Find where the given text appears and provide that cell's center as (X, Y) coordinate. 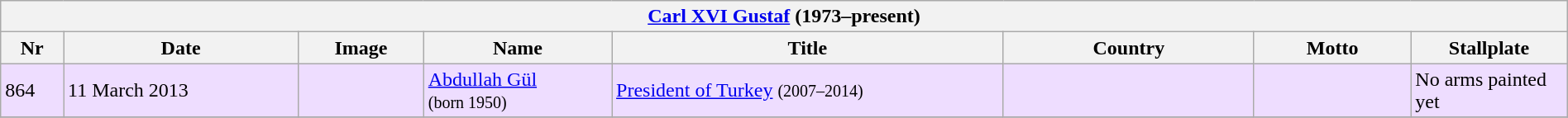
864 (32, 91)
Motto (1331, 48)
Date (181, 48)
No arms painted yet (1489, 91)
11 March 2013 (181, 91)
Name (518, 48)
Title (808, 48)
Nr (32, 48)
President of Turkey (2007–2014) (808, 91)
Country (1128, 48)
Image (361, 48)
Abdullah Gül(born 1950) (518, 91)
Carl XVI Gustaf (1973–present) (784, 17)
Stallplate (1489, 48)
